Identify which cell holds the provided text, then report its (X, Y) central coordinate. 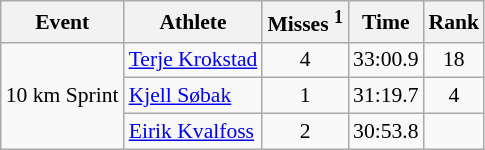
31:19.7 (386, 96)
Athlete (194, 22)
Kjell Søbak (194, 96)
Time (386, 22)
Misses 1 (305, 22)
18 (454, 60)
Event (62, 22)
Eirik Kvalfoss (194, 132)
30:53.8 (386, 132)
2 (305, 132)
1 (305, 96)
33:00.9 (386, 60)
10 km Sprint (62, 96)
Rank (454, 22)
Terje Krokstad (194, 60)
